Determine the [X, Y] coordinate at the center of the cell enclosing the given text.  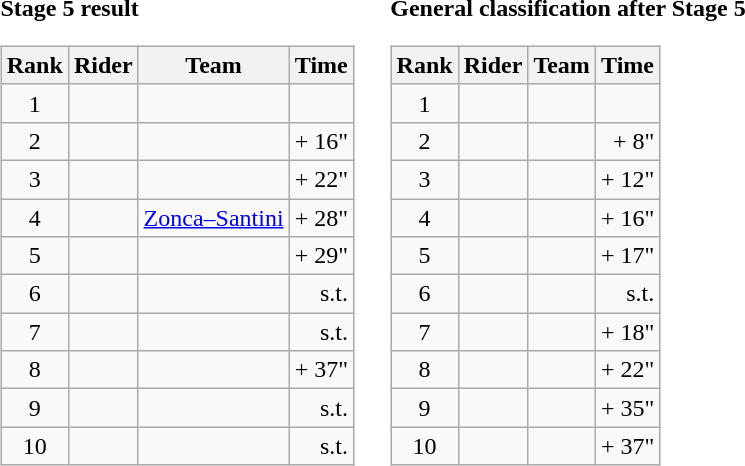
Zonca–Santini [214, 217]
+ 28" [321, 217]
+ 35" [627, 408]
+ 17" [627, 256]
+ 12" [627, 179]
+ 18" [627, 332]
+ 29" [321, 256]
+ 8" [627, 141]
